Locate the cell with the specified text and output its [x, y] center coordinate. 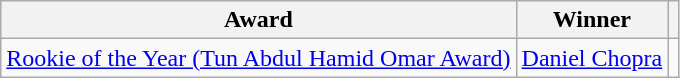
Rookie of the Year (Tun Abdul Hamid Omar Award) [258, 58]
Winner [592, 20]
Daniel Chopra [592, 58]
Award [258, 20]
